Return the (x, y) coordinate for the center point of the cell that contains the specified text.  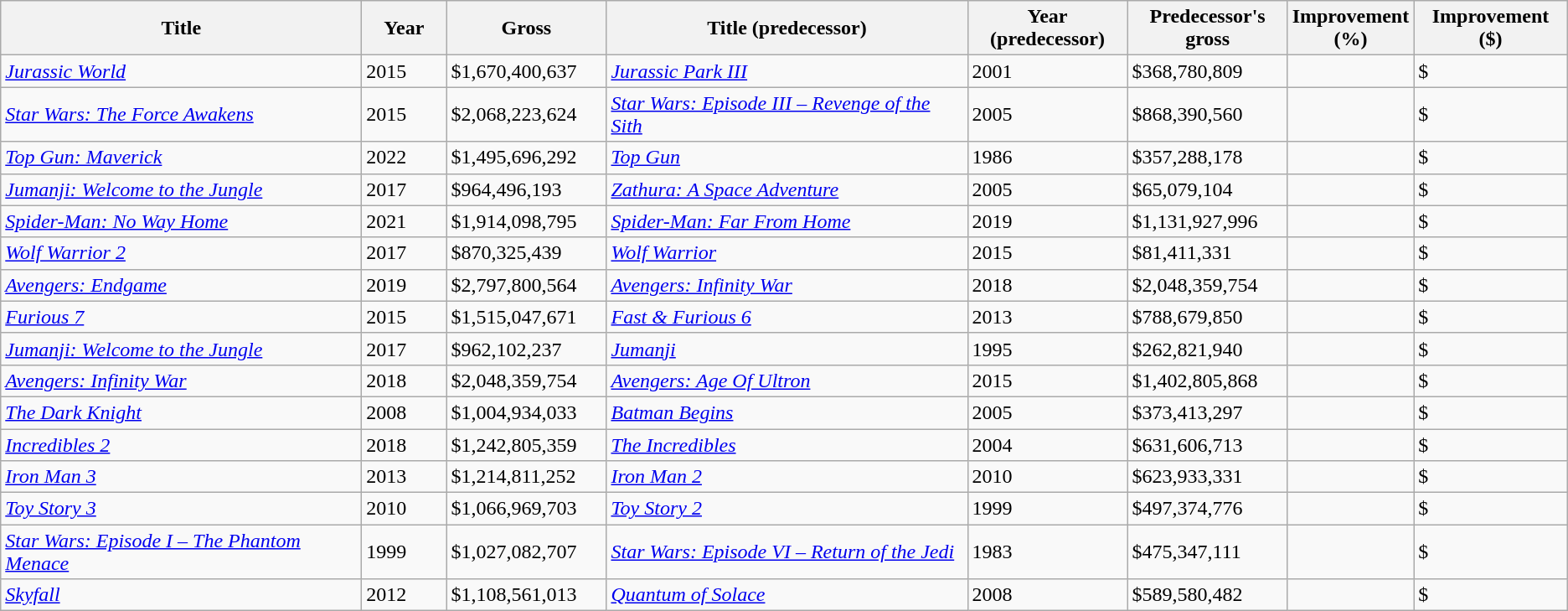
$1,214,811,252 (526, 477)
$1,004,934,033 (526, 412)
2012 (404, 595)
$357,288,178 (1208, 158)
Spider-Man: No Way Home (181, 221)
Toy Story 2 (787, 509)
$964,496,193 (526, 189)
$1,027,082,707 (526, 551)
The Dark Knight (181, 412)
Toy Story 3 (181, 509)
$589,580,482 (1208, 595)
Improvement ($) (1491, 28)
$788,679,850 (1208, 317)
$475,347,111 (1208, 551)
$868,390,560 (1208, 114)
Top Gun (787, 158)
$497,374,776 (1208, 509)
$1,242,805,359 (526, 445)
$373,413,297 (1208, 412)
Title (predecessor) (787, 28)
Spider-Man: Far From Home (787, 221)
Wolf Warrior (787, 253)
$1,108,561,013 (526, 595)
2004 (1047, 445)
1983 (1047, 551)
$870,325,439 (526, 253)
2022 (404, 158)
Avengers: Age Of Ultron (787, 381)
$962,102,237 (526, 349)
1986 (1047, 158)
Quantum of Solace (787, 595)
$1,131,927,996 (1208, 221)
Year (404, 28)
Furious 7 (181, 317)
Skyfall (181, 595)
Wolf Warrior 2 (181, 253)
$1,914,098,795 (526, 221)
Jurassic World (181, 71)
$262,821,940 (1208, 349)
Zathura: A Space Adventure (787, 189)
Star Wars: The Force Awakens (181, 114)
Star Wars: Episode III – Revenge of the Sith (787, 114)
Predecessor's gross (1208, 28)
Year (predecessor) (1047, 28)
Fast & Furious 6 (787, 317)
1995 (1047, 349)
Top Gun: Maverick (181, 158)
$631,606,713 (1208, 445)
2001 (1047, 71)
Batman Begins (787, 412)
$1,670,400,637 (526, 71)
Iron Man 3 (181, 477)
Jumanji (787, 349)
$1,066,969,703 (526, 509)
$1,515,047,671 (526, 317)
$1,402,805,868 (1208, 381)
$1,495,696,292 (526, 158)
2021 (404, 221)
Jurassic Park III (787, 71)
Incredibles 2 (181, 445)
$65,079,104 (1208, 189)
$623,933,331 (1208, 477)
Star Wars: Episode I – The Phantom Menace (181, 551)
$81,411,331 (1208, 253)
Gross (526, 28)
The Incredibles (787, 445)
Avengers: Endgame (181, 285)
Iron Man 2 (787, 477)
$2,797,800,564 (526, 285)
Title (181, 28)
$2,068,223,624 (526, 114)
Improvement (%) (1350, 28)
$368,780,809 (1208, 71)
Star Wars: Episode VI – Return of the Jedi (787, 551)
